From the cell containing the given text, extract its center point as (x, y) coordinate. 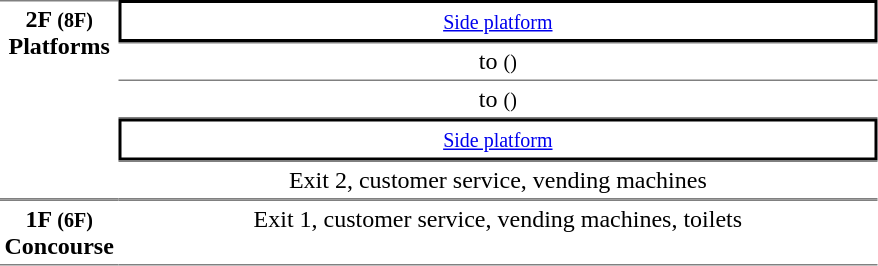
1F (6F)Concourse (59, 233)
2F (8F)Platforms (59, 100)
Exit 1, customer service, vending machines, toilets (498, 233)
Exit 2, customer service, vending machines (498, 180)
